Determine the [x, y] coordinate at the center of the cell enclosing the given text.  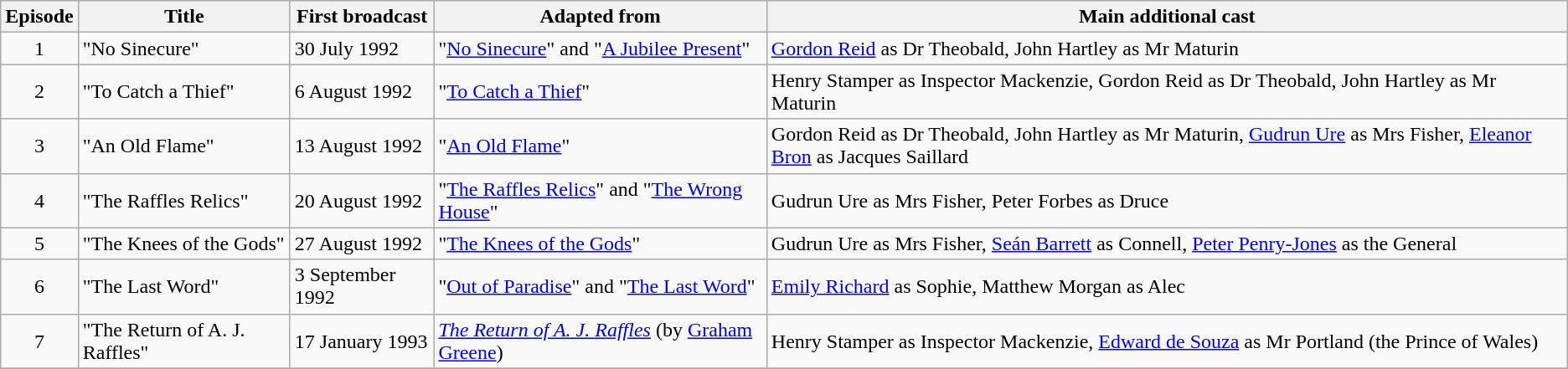
"The Raffles Relics" [184, 201]
1 [39, 49]
Gudrun Ure as Mrs Fisher, Peter Forbes as Druce [1167, 201]
Gordon Reid as Dr Theobald, John Hartley as Mr Maturin, Gudrun Ure as Mrs Fisher, Eleanor Bron as Jacques Saillard [1167, 146]
27 August 1992 [362, 243]
"The Raffles Relics" and "The Wrong House" [600, 201]
Main additional cast [1167, 17]
3 [39, 146]
6 [39, 286]
Gudrun Ure as Mrs Fisher, Seán Barrett as Connell, Peter Penry-Jones as the General [1167, 243]
Adapted from [600, 17]
20 August 1992 [362, 201]
Episode [39, 17]
7 [39, 341]
Title [184, 17]
2 [39, 92]
3 September 1992 [362, 286]
"No Sinecure" [184, 49]
Henry Stamper as Inspector Mackenzie, Edward de Souza as Mr Portland (the Prince of Wales) [1167, 341]
"No Sinecure" and "A Jubilee Present" [600, 49]
First broadcast [362, 17]
6 August 1992 [362, 92]
"The Return of A. J. Raffles" [184, 341]
"Out of Paradise" and "The Last Word" [600, 286]
"The Last Word" [184, 286]
5 [39, 243]
30 July 1992 [362, 49]
4 [39, 201]
17 January 1993 [362, 341]
13 August 1992 [362, 146]
Emily Richard as Sophie, Matthew Morgan as Alec [1167, 286]
Gordon Reid as Dr Theobald, John Hartley as Mr Maturin [1167, 49]
The Return of A. J. Raffles (by Graham Greene) [600, 341]
Henry Stamper as Inspector Mackenzie, Gordon Reid as Dr Theobald, John Hartley as Mr Maturin [1167, 92]
